Search for the cell housing the specified text and yield its [X, Y] center coordinate. 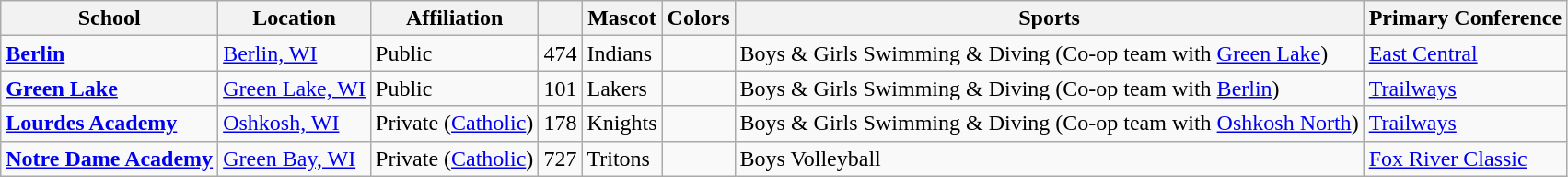
Indians [622, 53]
Fox River Classic [1466, 159]
Oshkosh, WI [295, 124]
101 [560, 88]
Colors [698, 18]
Primary Conference [1466, 18]
Boys & Girls Swimming & Diving (Co-op team with Berlin) [1050, 88]
School [110, 18]
474 [560, 53]
Berlin [110, 53]
Green Lake [110, 88]
Lourdes Academy [110, 124]
Berlin, WI [295, 53]
Affiliation [455, 18]
Green Lake, WI [295, 88]
Boys Volleyball [1050, 159]
Lakers [622, 88]
Mascot [622, 18]
Tritons [622, 159]
Knights [622, 124]
Sports [1050, 18]
Notre Dame Academy [110, 159]
Boys & Girls Swimming & Diving (Co-op team with Oshkosh North) [1050, 124]
178 [560, 124]
East Central [1466, 53]
Green Bay, WI [295, 159]
727 [560, 159]
Location [295, 18]
Boys & Girls Swimming & Diving (Co-op team with Green Lake) [1050, 53]
